Identify which cell holds the provided text, then report its (X, Y) central coordinate. 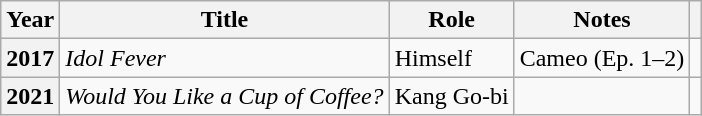
Notes (602, 20)
Kang Go-bi (452, 96)
Himself (452, 58)
Cameo (Ep. 1–2) (602, 58)
Role (452, 20)
2017 (30, 58)
Title (224, 20)
Would You Like a Cup of Coffee? (224, 96)
Year (30, 20)
Idol Fever (224, 58)
2021 (30, 96)
